Return the [X, Y] coordinate for the center point of the cell that contains the specified text.  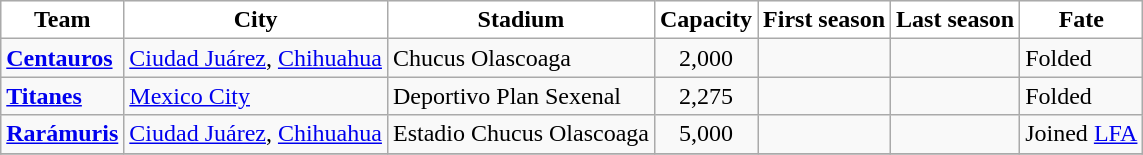
City [256, 20]
Chucus Olascoaga [520, 58]
5,000 [706, 134]
Stadium [520, 20]
Last season [956, 20]
Deportivo Plan Sexenal [520, 96]
Centauros [62, 58]
Estadio Chucus Olascoaga [520, 134]
First season [824, 20]
Team [62, 20]
Fate [1082, 20]
2,275 [706, 96]
Mexico City [256, 96]
Joined LFA [1082, 134]
2,000 [706, 58]
Titanes [62, 96]
Capacity [706, 20]
Rarámuris [62, 134]
